Locate the cell with the specified text and output its [x, y] center coordinate. 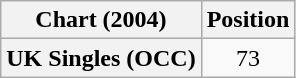
73 [248, 58]
Position [248, 20]
UK Singles (OCC) [101, 58]
Chart (2004) [101, 20]
